For the text-containing cell, return its midpoint in [X, Y] coordinate format. 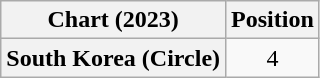
Chart (2023) [114, 20]
Position [273, 20]
4 [273, 58]
South Korea (Circle) [114, 58]
